Locate the cell with the specified text and output its (x, y) center coordinate. 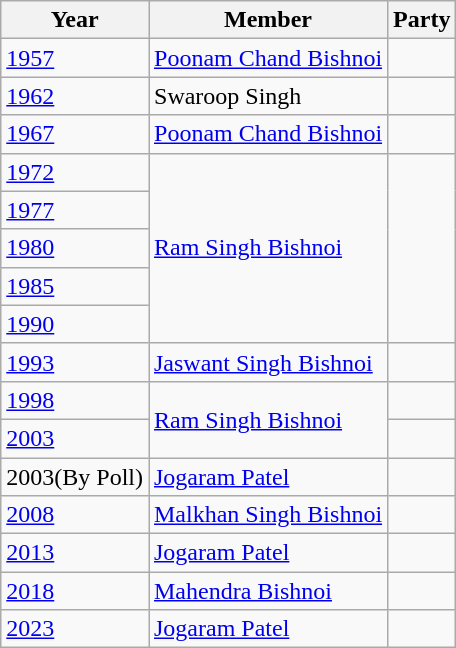
2008 (75, 515)
2023 (75, 629)
2003(By Poll) (75, 477)
1993 (75, 362)
1962 (75, 96)
1977 (75, 210)
2018 (75, 591)
Member (268, 20)
1967 (75, 134)
1998 (75, 400)
1985 (75, 286)
Malkhan Singh Bishnoi (268, 515)
2013 (75, 553)
1972 (75, 172)
Jaswant Singh Bishnoi (268, 362)
Year (75, 20)
Party (422, 20)
2003 (75, 438)
1957 (75, 58)
1990 (75, 324)
Mahendra Bishnoi (268, 591)
Swaroop Singh (268, 96)
1980 (75, 248)
